For the text-containing cell, return its midpoint in (x, y) coordinate format. 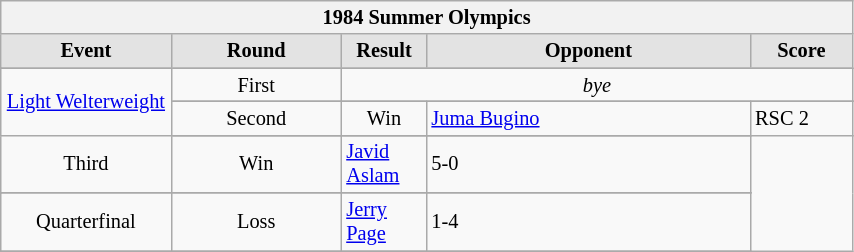
First (256, 85)
RSC 2 (801, 118)
Event (86, 51)
Light Welterweight (86, 102)
1-4 (589, 222)
Quarterfinal (86, 222)
1984 Summer Olympics (427, 17)
5-0 (589, 164)
Jerry Page (384, 222)
Score (801, 51)
bye (596, 85)
Javid Aslam (384, 164)
Round (256, 51)
Juma Bugino (589, 118)
Loss (256, 222)
Third (86, 164)
Second (256, 118)
Result (384, 51)
Opponent (589, 51)
